Provide the (X, Y) coordinate of the cell's center where the given text is located.  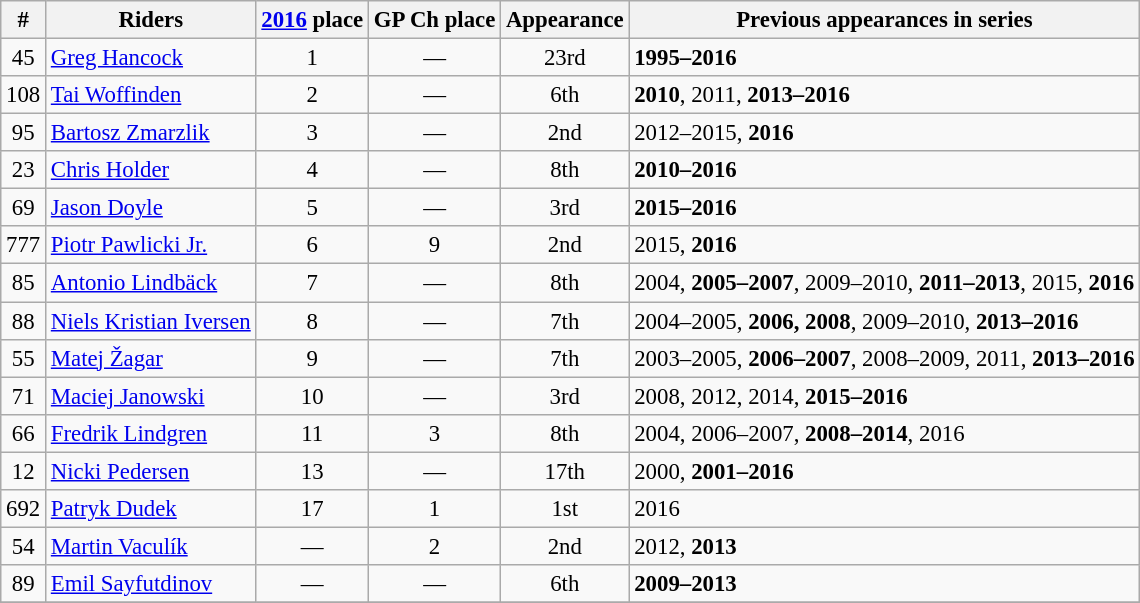
Matej Žagar (152, 358)
Appearance (565, 20)
Maciej Janowski (152, 396)
Nicki Pedersen (152, 471)
95 (24, 133)
Chris Holder (152, 170)
Bartosz Zmarzlik (152, 133)
2008, 2012, 2014, 2015–2016 (884, 396)
45 (24, 58)
2012, 2013 (884, 546)
1st (565, 509)
# (24, 20)
23 (24, 170)
Fredrik Lindgren (152, 433)
2015, 2016 (884, 245)
2003–2005, 2006–2007, 2008–2009, 2011, 2013–2016 (884, 358)
1995–2016 (884, 58)
692 (24, 509)
Patryk Dudek (152, 509)
5 (312, 208)
Previous appearances in series (884, 20)
11 (312, 433)
Greg Hancock (152, 58)
89 (24, 584)
85 (24, 283)
88 (24, 321)
Niels Kristian Iversen (152, 321)
108 (24, 95)
17 (312, 509)
Piotr Pawlicki Jr. (152, 245)
2009–2013 (884, 584)
2004, 2006–2007, 2008–2014, 2016 (884, 433)
Tai Woffinden (152, 95)
66 (24, 433)
13 (312, 471)
69 (24, 208)
54 (24, 546)
10 (312, 396)
2010–2016 (884, 170)
Antonio Lindbäck (152, 283)
6 (312, 245)
23rd (565, 58)
4 (312, 170)
Riders (152, 20)
12 (24, 471)
2016 place (312, 20)
2010, 2011, 2013–2016 (884, 95)
2004, 2005–2007, 2009–2010, 2011–2013, 2015, 2016 (884, 283)
17th (565, 471)
8 (312, 321)
Emil Sayfutdinov (152, 584)
Martin Vaculík (152, 546)
777 (24, 245)
55 (24, 358)
2000, 2001–2016 (884, 471)
2016 (884, 509)
2012–2015, 2016 (884, 133)
2004–2005, 2006, 2008, 2009–2010, 2013–2016 (884, 321)
7 (312, 283)
Jason Doyle (152, 208)
2015–2016 (884, 208)
GP Ch place (435, 20)
71 (24, 396)
